For the text-containing cell, return its midpoint in (X, Y) coordinate format. 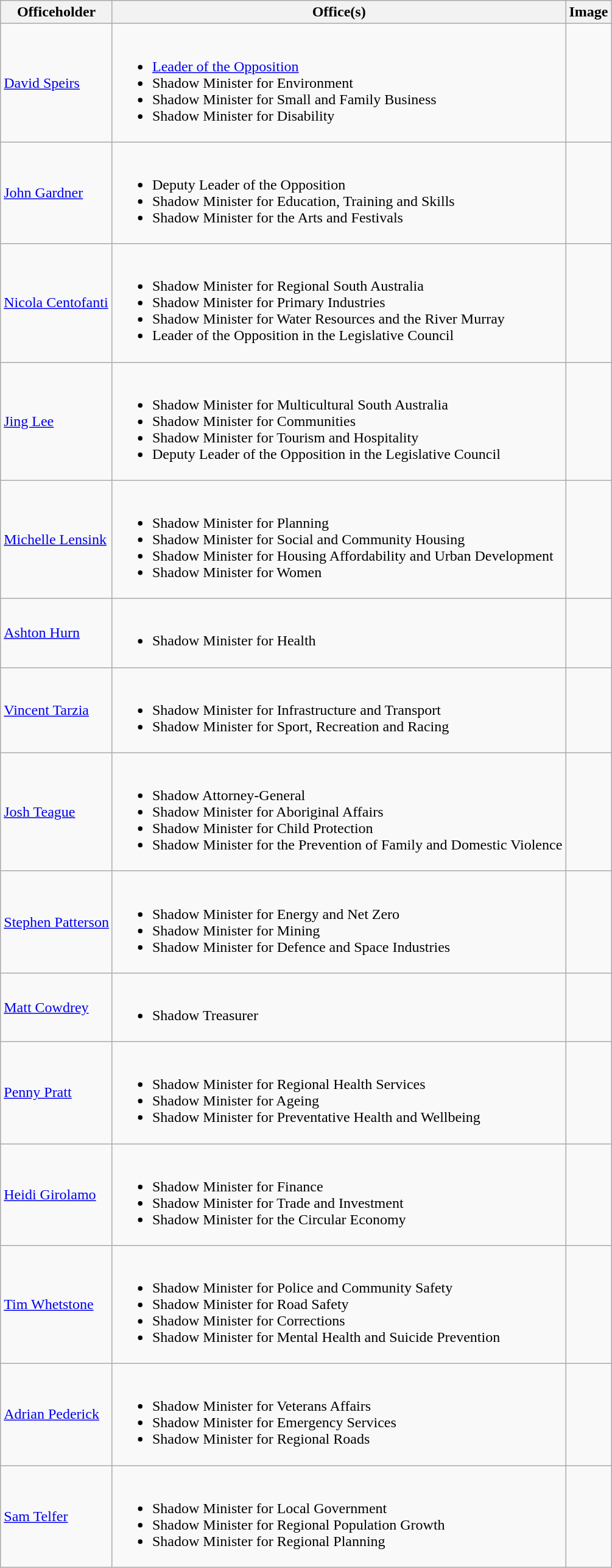
Heidi Girolamo (57, 1194)
Shadow Minister for Energy and Net ZeroShadow Minister for MiningShadow Minister for Defence and Space Industries (339, 921)
Image (588, 12)
David Speirs (57, 83)
Tim Whetstone (57, 1305)
Penny Pratt (57, 1092)
Michelle Lensink (57, 539)
Shadow Treasurer (339, 1007)
Leader of the OppositionShadow Minister for EnvironmentShadow Minister for Small and Family BusinessShadow Minister for Disability (339, 83)
Matt Cowdrey (57, 1007)
Shadow Minister for Veterans AffairsShadow Minister for Emergency ServicesShadow Minister for Regional Roads (339, 1415)
Nicola Centofanti (57, 303)
Shadow Minister for Regional Health ServicesShadow Minister for AgeingShadow Minister for Preventative Health and Wellbeing (339, 1092)
John Gardner (57, 193)
Stephen Patterson (57, 921)
Ashton Hurn (57, 633)
Office(s) (339, 12)
Deputy Leader of the OppositionShadow Minister for Education, Training and SkillsShadow Minister for the Arts and Festivals (339, 193)
Josh Teague (57, 812)
Officeholder (57, 12)
Shadow Minister for Local GovernmentShadow Minister for Regional Population GrowthShadow Minister for Regional Planning (339, 1516)
Shadow Minister for Infrastructure and TransportShadow Minister for Sport, Recreation and Racing (339, 710)
Sam Telfer (57, 1516)
Jing Lee (57, 421)
Shadow Minister for FinanceShadow Minister for Trade and InvestmentShadow Minister for the Circular Economy (339, 1194)
Adrian Pederick (57, 1415)
Vincent Tarzia (57, 710)
Shadow Minister for Health (339, 633)
